Determine the (X, Y) coordinate at the center of the cell enclosing the given text.  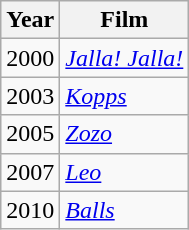
2007 (30, 172)
2005 (30, 134)
2000 (30, 58)
Jalla! Jalla! (124, 58)
2003 (30, 96)
2010 (30, 210)
Kopps (124, 96)
Balls (124, 210)
Leo (124, 172)
Year (30, 20)
Film (124, 20)
Zozo (124, 134)
